Extract the [x, y] coordinate from the center of the cell holding the provided text.  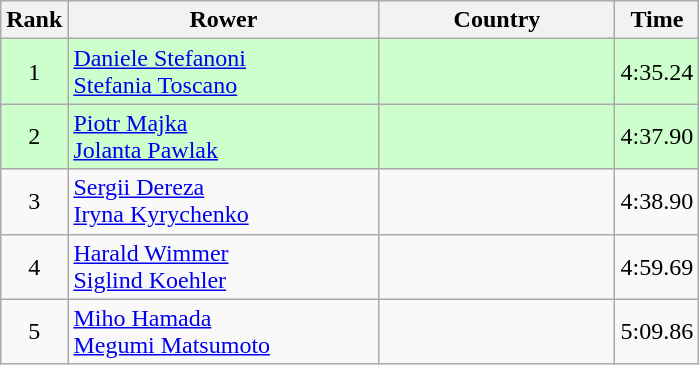
Sergii DerezaIryna Kyrychenko [224, 202]
Harald WimmerSiglind Koehler [224, 266]
Time [657, 20]
Miho HamadaMegumi Matsumoto [224, 332]
5 [34, 332]
4:35.24 [657, 72]
Rower [224, 20]
1 [34, 72]
4:59.69 [657, 266]
Rank [34, 20]
Piotr MajkaJolanta Pawlak [224, 136]
Daniele StefanoniStefania Toscano [224, 72]
5:09.86 [657, 332]
3 [34, 202]
Country [497, 20]
4 [34, 266]
4:37.90 [657, 136]
2 [34, 136]
4:38.90 [657, 202]
